Output the (X, Y) coordinate of the center of the cell containing the given text.  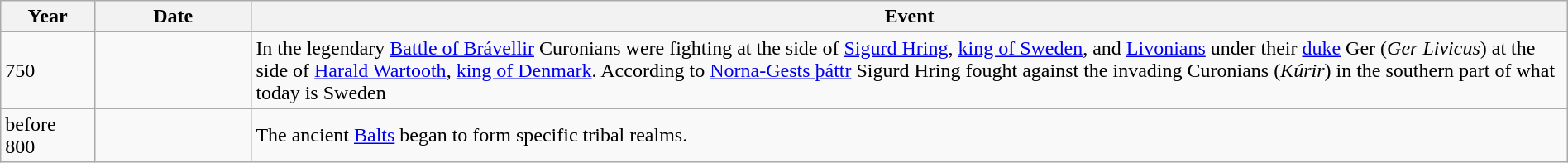
Year (48, 17)
The ancient Balts began to form specific tribal realms. (910, 136)
750 (48, 70)
Event (910, 17)
before 800 (48, 136)
Date (172, 17)
